Determine the (x, y) coordinate at the center of the cell enclosing the given text.  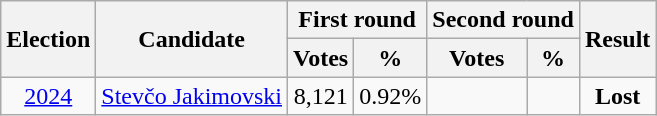
Election (48, 39)
Second round (504, 20)
Result (617, 39)
2024 (48, 96)
First round (358, 20)
Lost (617, 96)
8,121 (321, 96)
Candidate (192, 39)
0.92% (390, 96)
Stevčo Jakimovski (192, 96)
